For the text-containing cell, return its midpoint in [x, y] coordinate format. 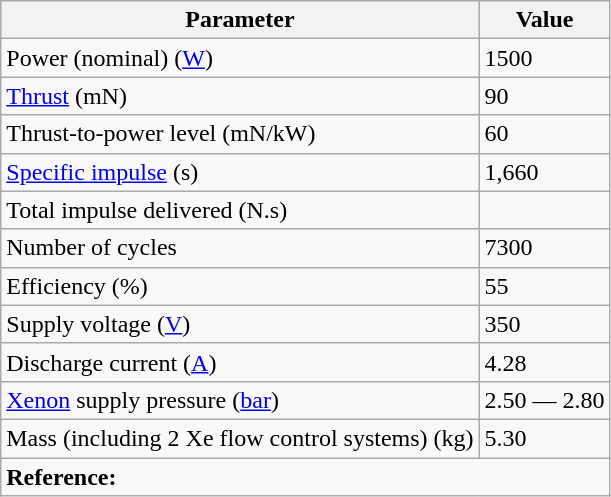
55 [544, 286]
1500 [544, 58]
Discharge current (A) [240, 362]
Power (nominal) (W) [240, 58]
1,660 [544, 172]
350 [544, 324]
90 [544, 96]
4.28 [544, 362]
Total impulse delivered (N.s) [240, 210]
Reference: [306, 477]
Efficiency (%) [240, 286]
60 [544, 134]
Thrust-to-power level (mN/kW) [240, 134]
5.30 [544, 438]
Specific impulse (s) [240, 172]
7300 [544, 248]
Number of cycles [240, 248]
Xenon supply pressure (bar) [240, 400]
Thrust (mN) [240, 96]
Parameter [240, 20]
2.50 — 2.80 [544, 400]
Supply voltage (V) [240, 324]
Mass (including 2 Xe flow control systems) (kg) [240, 438]
Value [544, 20]
